Return (X, Y) of the center of cell containing provided text 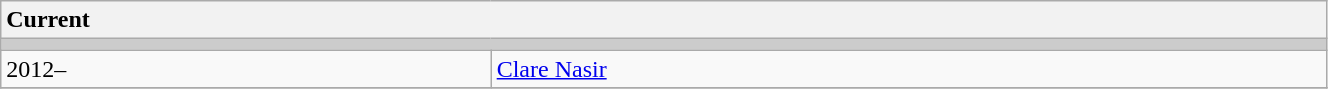
Clare Nasir (908, 69)
Current (664, 20)
2012– (246, 69)
